For the text-containing cell, return its midpoint in (x, y) coordinate format. 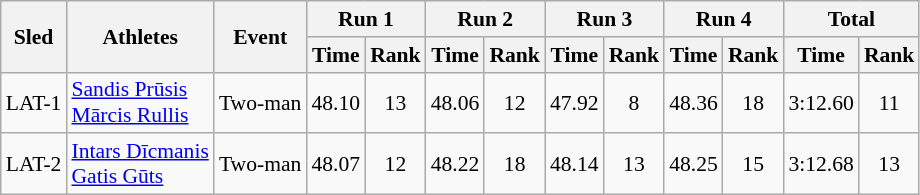
Run 1 (366, 19)
11 (890, 102)
Total (851, 19)
Event (260, 36)
8 (634, 102)
48.22 (456, 164)
Run 3 (604, 19)
48.14 (574, 164)
LAT-1 (34, 102)
3:12.60 (820, 102)
15 (754, 164)
3:12.68 (820, 164)
Run 4 (724, 19)
LAT-2 (34, 164)
48.10 (336, 102)
Sandis PrūsisMārcis Rullis (140, 102)
48.36 (694, 102)
Intars DīcmanisGatis Gūts (140, 164)
48.07 (336, 164)
48.25 (694, 164)
Sled (34, 36)
47.92 (574, 102)
Run 2 (486, 19)
Athletes (140, 36)
48.06 (456, 102)
